Determine the (X, Y) coordinate at the center of the cell enclosing the given text.  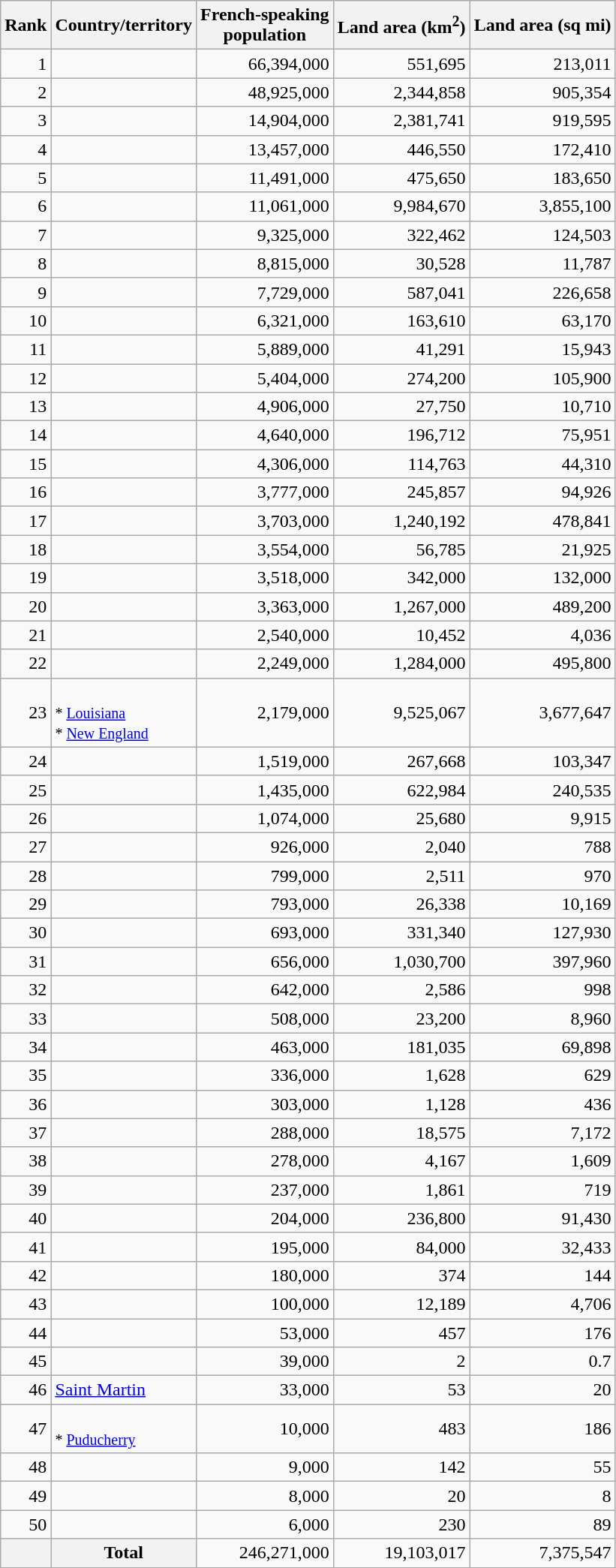
38 (26, 1161)
331,340 (401, 933)
Total (124, 1553)
33,000 (266, 1390)
1,074,000 (266, 818)
132,000 (542, 578)
436 (542, 1104)
204,000 (266, 1218)
36 (26, 1104)
1,030,700 (401, 962)
15,943 (542, 349)
196,712 (401, 435)
28 (26, 876)
587,041 (401, 292)
6 (26, 206)
31 (26, 962)
195,000 (266, 1247)
4 (26, 149)
32 (26, 990)
84,000 (401, 1247)
905,354 (542, 92)
14 (26, 435)
3,855,100 (542, 206)
267,668 (401, 761)
13 (26, 407)
322,462 (401, 235)
278,000 (266, 1161)
463,000 (266, 1047)
27 (26, 847)
475,650 (401, 178)
2,040 (401, 847)
926,000 (266, 847)
26,338 (401, 904)
4,906,000 (266, 407)
7,729,000 (266, 292)
213,011 (542, 64)
2,511 (401, 876)
49 (26, 1496)
1,240,192 (401, 521)
1,519,000 (266, 761)
55 (542, 1467)
1,435,000 (266, 790)
303,000 (266, 1104)
181,035 (401, 1047)
4,306,000 (266, 464)
12,189 (401, 1304)
13,457,000 (266, 149)
23 (26, 712)
629 (542, 1076)
144 (542, 1275)
11 (26, 349)
Rank (26, 26)
1,267,000 (401, 606)
397,960 (542, 962)
34 (26, 1047)
48,925,000 (266, 92)
176 (542, 1332)
8,000 (266, 1496)
246,271,000 (266, 1553)
94,926 (542, 492)
23,200 (401, 1019)
489,200 (542, 606)
483 (401, 1429)
10,000 (266, 1429)
9,325,000 (266, 235)
2,179,000 (266, 712)
Land area (km2) (401, 26)
75,951 (542, 435)
4,167 (401, 1161)
46 (26, 1390)
457 (401, 1332)
7 (26, 235)
799,000 (266, 876)
970 (542, 876)
8,960 (542, 1019)
9,000 (266, 1467)
719 (542, 1190)
3,363,000 (266, 606)
89 (542, 1524)
43 (26, 1304)
114,763 (401, 464)
2,586 (401, 990)
37 (26, 1133)
105,900 (542, 378)
19,103,017 (401, 1553)
10,710 (542, 407)
245,857 (401, 492)
5 (26, 178)
30,528 (401, 263)
793,000 (266, 904)
42 (26, 1275)
240,535 (542, 790)
183,650 (542, 178)
1,609 (542, 1161)
10,452 (401, 635)
* Louisiana* New England (124, 712)
1 (26, 64)
446,550 (401, 149)
342,000 (401, 578)
186 (542, 1429)
44 (26, 1332)
2,249,000 (266, 664)
40 (26, 1218)
5,404,000 (266, 378)
10,169 (542, 904)
16 (26, 492)
103,347 (542, 761)
6,000 (266, 1524)
25,680 (401, 818)
Saint Martin (124, 1390)
3,677,647 (542, 712)
53 (401, 1390)
35 (26, 1076)
7,375,547 (542, 1553)
39,000 (266, 1362)
788 (542, 847)
44,310 (542, 464)
9,525,067 (401, 712)
180,000 (266, 1275)
5,889,000 (266, 349)
19 (26, 578)
374 (401, 1275)
274,200 (401, 378)
693,000 (266, 933)
230 (401, 1524)
15 (26, 464)
25 (26, 790)
142 (401, 1467)
63,170 (542, 321)
9 (26, 292)
237,000 (266, 1190)
7,172 (542, 1133)
27,750 (401, 407)
21,925 (542, 549)
29 (26, 904)
3,554,000 (266, 549)
17 (26, 521)
41 (26, 1247)
124,503 (542, 235)
4,706 (542, 1304)
Land area (sq mi) (542, 26)
33 (26, 1019)
9,915 (542, 818)
69,898 (542, 1047)
4,036 (542, 635)
998 (542, 990)
39 (26, 1190)
14,904,000 (266, 121)
100,000 (266, 1304)
11,061,000 (266, 206)
495,800 (542, 664)
47 (26, 1429)
478,841 (542, 521)
508,000 (266, 1019)
3 (26, 121)
3,518,000 (266, 578)
91,430 (542, 1218)
9,984,670 (401, 206)
1,284,000 (401, 664)
48 (26, 1467)
12 (26, 378)
3,777,000 (266, 492)
551,695 (401, 64)
32,433 (542, 1247)
10 (26, 321)
22 (26, 664)
56,785 (401, 549)
0.7 (542, 1362)
11,491,000 (266, 178)
163,610 (401, 321)
53,000 (266, 1332)
41,291 (401, 349)
50 (26, 1524)
Country/territory (124, 26)
3,703,000 (266, 521)
1,128 (401, 1104)
919,595 (542, 121)
French-speakingpopulation (266, 26)
656,000 (266, 962)
172,410 (542, 149)
8,815,000 (266, 263)
226,658 (542, 292)
642,000 (266, 990)
* Puducherry (124, 1429)
18 (26, 549)
2,540,000 (266, 635)
1,861 (401, 1190)
2,381,741 (401, 121)
288,000 (266, 1133)
11,787 (542, 263)
2,344,858 (401, 92)
24 (26, 761)
236,800 (401, 1218)
622,984 (401, 790)
336,000 (266, 1076)
30 (26, 933)
26 (26, 818)
1,628 (401, 1076)
18,575 (401, 1133)
127,930 (542, 933)
21 (26, 635)
45 (26, 1362)
6,321,000 (266, 321)
4,640,000 (266, 435)
66,394,000 (266, 64)
